Determine the [X, Y] coordinate at the center of the cell enclosing the given text.  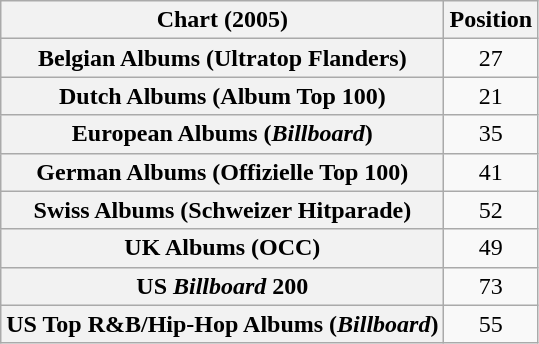
41 [491, 172]
Chart (2005) [222, 20]
Dutch Albums (Album Top 100) [222, 96]
27 [491, 58]
21 [491, 96]
European Albums (Billboard) [222, 134]
73 [491, 286]
52 [491, 210]
US Billboard 200 [222, 286]
Position [491, 20]
49 [491, 248]
US Top R&B/Hip-Hop Albums (Billboard) [222, 324]
UK Albums (OCC) [222, 248]
Swiss Albums (Schweizer Hitparade) [222, 210]
55 [491, 324]
German Albums (Offizielle Top 100) [222, 172]
Belgian Albums (Ultratop Flanders) [222, 58]
35 [491, 134]
